Locate the cell with the specified text and output its (x, y) center coordinate. 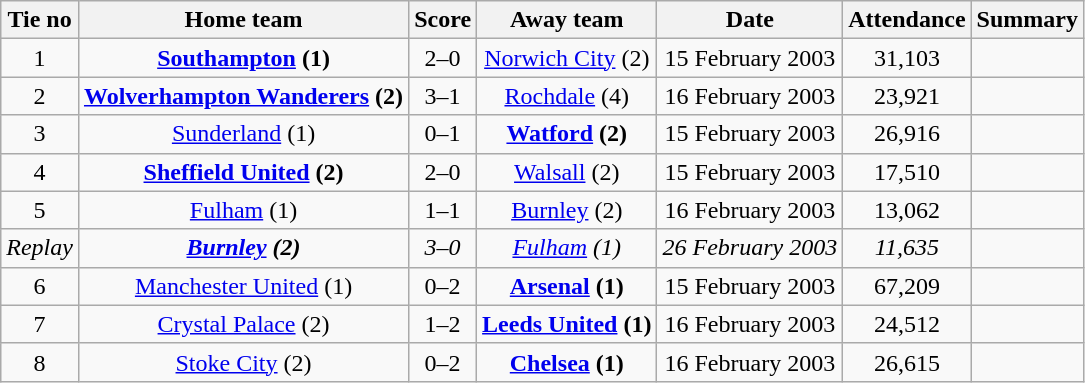
2 (40, 96)
Leeds United (1) (567, 324)
1 (40, 58)
26,916 (907, 134)
Wolverhampton Wanderers (2) (243, 96)
7 (40, 324)
Chelsea (1) (567, 362)
26,615 (907, 362)
3–0 (443, 248)
Crystal Palace (2) (243, 324)
Summary (1027, 20)
3 (40, 134)
0–1 (443, 134)
23,921 (907, 96)
4 (40, 172)
Score (443, 20)
3–1 (443, 96)
31,103 (907, 58)
26 February 2003 (750, 248)
Sheffield United (2) (243, 172)
24,512 (907, 324)
Tie no (40, 20)
1–2 (443, 324)
5 (40, 210)
Watford (2) (567, 134)
17,510 (907, 172)
Sunderland (1) (243, 134)
Rochdale (4) (567, 96)
11,635 (907, 248)
Arsenal (1) (567, 286)
1–1 (443, 210)
13,062 (907, 210)
67,209 (907, 286)
Away team (567, 20)
Southampton (1) (243, 58)
Home team (243, 20)
Walsall (2) (567, 172)
Stoke City (2) (243, 362)
6 (40, 286)
Replay (40, 248)
Attendance (907, 20)
Date (750, 20)
Manchester United (1) (243, 286)
8 (40, 362)
Norwich City (2) (567, 58)
